Find where the given text appears and provide that cell's center as [x, y] coordinate. 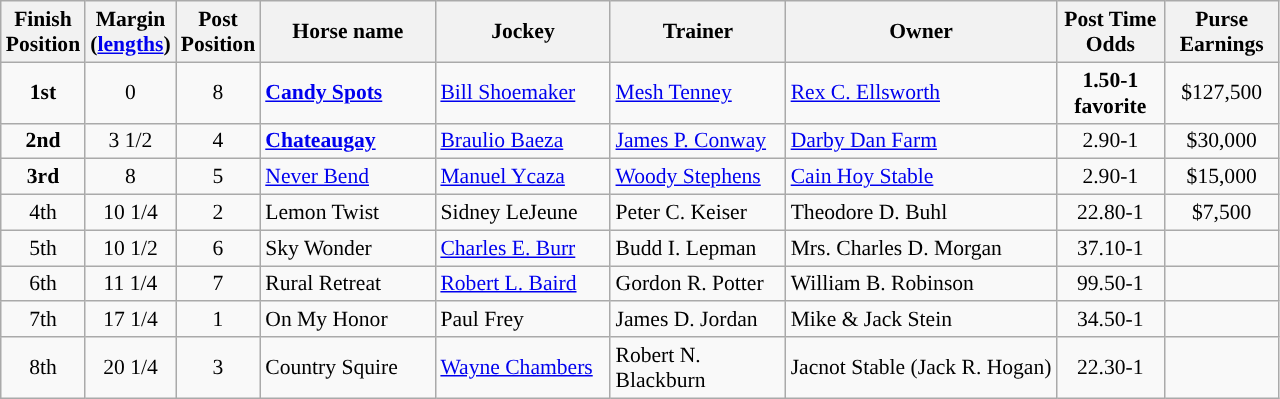
Theodore D. Buhl [922, 213]
7th [43, 320]
Robert N. Blackburn [698, 368]
4th [43, 213]
Sky Wonder [348, 248]
11 1/4 [130, 284]
4 [218, 141]
Mike & Jack Stein [922, 320]
James D. Jordan [698, 320]
2nd [43, 141]
Purse Earnings [1222, 32]
William B. Robinson [922, 284]
$15,000 [1222, 177]
6th [43, 284]
Chateaugay [348, 141]
Candy Spots [348, 92]
$30,000 [1222, 141]
6 [218, 248]
Manuel Ycaza [522, 177]
0 [130, 92]
Owner [922, 32]
Never Bend [348, 177]
James P. Conway [698, 141]
Rural Retreat [348, 284]
1 [218, 320]
Bill Shoemaker [522, 92]
Robert L. Baird [522, 284]
Rex C. Ellsworth [922, 92]
Post Position [218, 32]
Trainer [698, 32]
Budd I. Lepman [698, 248]
Charles E. Burr [522, 248]
5 [218, 177]
On My Honor [348, 320]
7 [218, 284]
Mrs. Charles D. Morgan [922, 248]
Peter C. Keiser [698, 213]
17 1/4 [130, 320]
Cain Hoy Stable [922, 177]
34.50-1 [1110, 320]
Post Time Odds [1110, 32]
Margin (lengths) [130, 32]
3 [218, 368]
10 1/4 [130, 213]
Gordon R. Potter [698, 284]
Wayne Chambers [522, 368]
Paul Frey [522, 320]
Finish Position [43, 32]
Jacnot Stable (Jack R. Hogan) [922, 368]
Horse name [348, 32]
22.80-1 [1110, 213]
1.50-1 favorite [1110, 92]
Country Squire [348, 368]
Darby Dan Farm [922, 141]
Jockey [522, 32]
Sidney LeJeune [522, 213]
1st [43, 92]
$127,500 [1222, 92]
2 [218, 213]
Woody Stephens [698, 177]
10 1/2 [130, 248]
Braulio Baeza [522, 141]
$7,500 [1222, 213]
20 1/4 [130, 368]
Mesh Tenney [698, 92]
Lemon Twist [348, 213]
8th [43, 368]
3rd [43, 177]
99.50-1 [1110, 284]
22.30-1 [1110, 368]
3 1/2 [130, 141]
37.10-1 [1110, 248]
5th [43, 248]
